Provide the [x, y] coordinate of the cell's center where the given text is located.  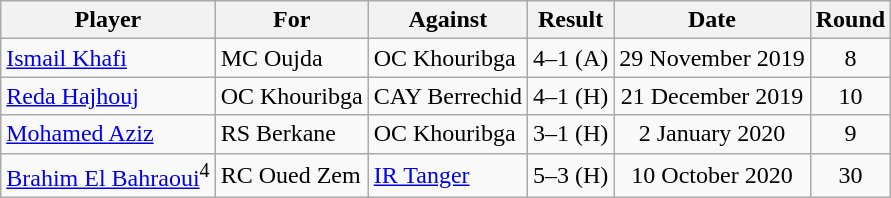
3–1 (H) [570, 134]
Mohamed Aziz [108, 134]
4–1 (H) [570, 96]
CAY Berrechid [448, 96]
21 December 2019 [712, 96]
MC Oujda [292, 58]
Player [108, 20]
8 [850, 58]
10 [850, 96]
RC Oued Zem [292, 176]
5–3 (H) [570, 176]
RS Berkane [292, 134]
30 [850, 176]
Against [448, 20]
4–1 (A) [570, 58]
Date [712, 20]
Result [570, 20]
29 November 2019 [712, 58]
9 [850, 134]
2 January 2020 [712, 134]
Ismail Khafi [108, 58]
IR Tanger [448, 176]
Round [850, 20]
10 October 2020 [712, 176]
Reda Hajhouj [108, 96]
Brahim El Bahraoui4 [108, 176]
For [292, 20]
